Extract the (x, y) coordinate from the center of the cell holding the provided text.  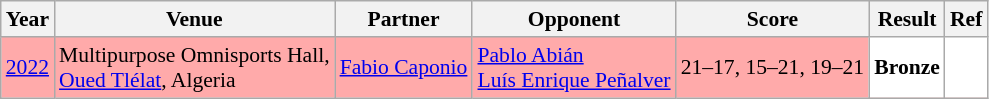
Score (773, 19)
21–17, 15–21, 19–21 (773, 68)
Pablo Abián Luís Enrique Peñalver (574, 68)
Partner (404, 19)
2022 (28, 68)
Venue (194, 19)
Bronze (907, 68)
Ref (966, 19)
Opponent (574, 19)
Fabio Caponio (404, 68)
Multipurpose Omnisports Hall,Oued Tlélat, Algeria (194, 68)
Year (28, 19)
Result (907, 19)
